Identify which cell holds the provided text, then report its [X, Y] central coordinate. 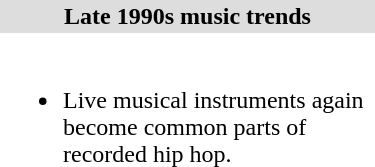
Late 1990s music trends [188, 16]
